Detect which cell encompasses the target text, then output its [x, y] center coordinate. 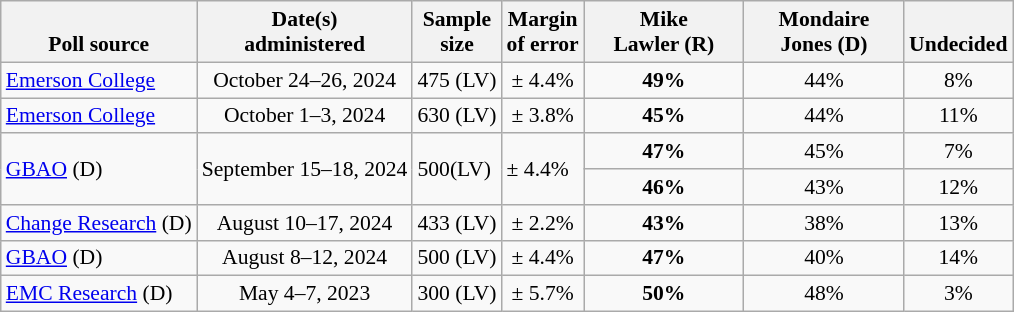
Date(s)administered [305, 32]
Marginof error [543, 32]
40% [824, 258]
± 5.7% [543, 294]
May 4–7, 2023 [305, 294]
46% [664, 187]
MondaireJones (D) [824, 32]
300 (LV) [456, 294]
630 (LV) [456, 116]
Undecided [958, 32]
October 24–26, 2024 [305, 80]
± 3.8% [543, 116]
433 (LV) [456, 223]
Poll source [99, 32]
October 1–3, 2024 [305, 116]
48% [824, 294]
August 10–17, 2024 [305, 223]
475 (LV) [456, 80]
3% [958, 294]
49% [664, 80]
11% [958, 116]
13% [958, 223]
September 15–18, 2024 [305, 170]
MikeLawler (R) [664, 32]
EMC Research (D) [99, 294]
7% [958, 152]
± 2.2% [543, 223]
Change Research (D) [99, 223]
14% [958, 258]
500 (LV) [456, 258]
500(LV) [456, 170]
38% [824, 223]
8% [958, 80]
Samplesize [456, 32]
August 8–12, 2024 [305, 258]
50% [664, 294]
12% [958, 187]
